Return (X, Y) of the center of cell containing provided text 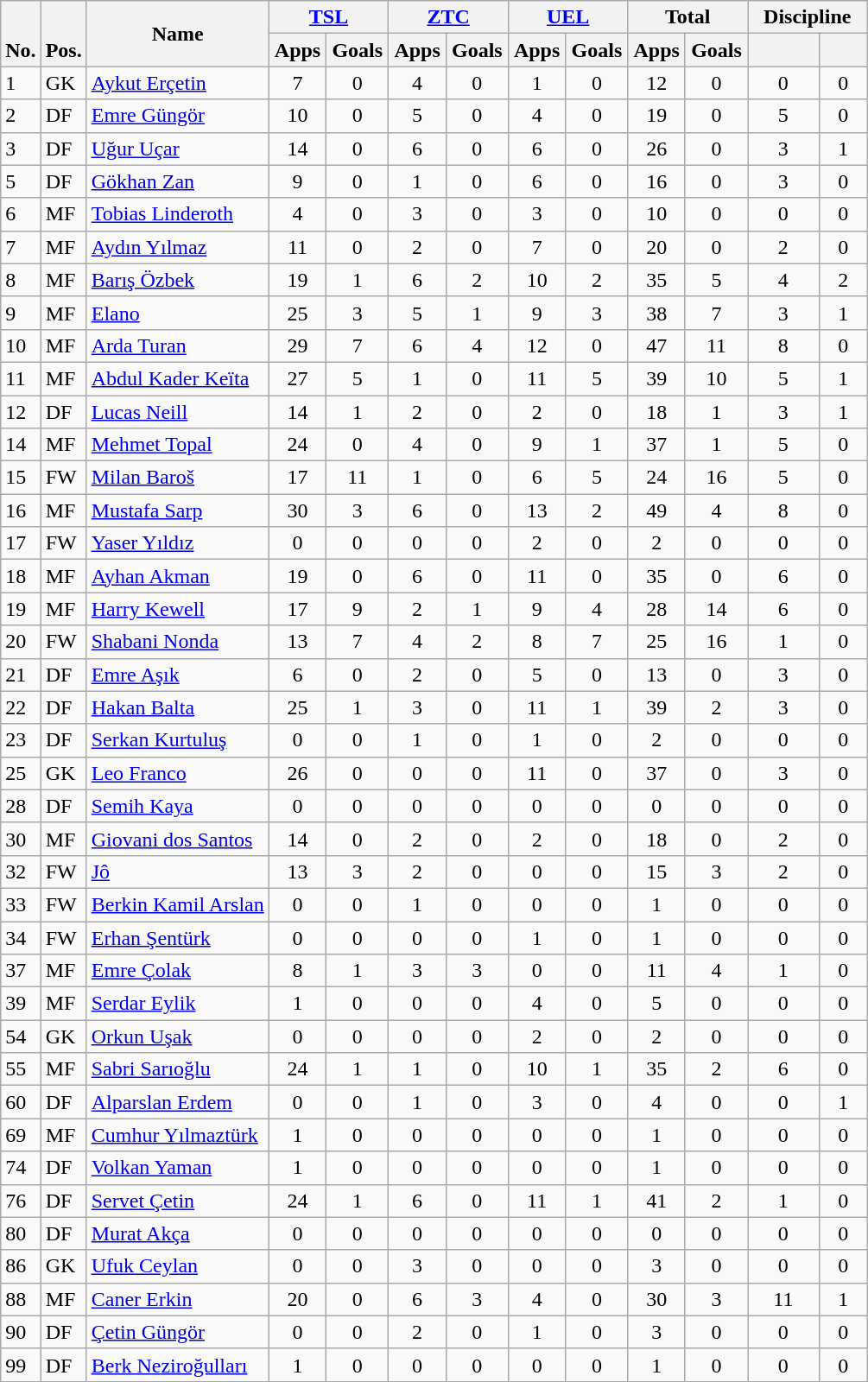
34 (21, 937)
Aydın Yılmaz (178, 247)
Uğur Uçar (178, 149)
Jô (178, 872)
74 (21, 1168)
Gökhan Zan (178, 181)
38 (656, 313)
Çetin Güngör (178, 1332)
Pos. (64, 34)
UEL (568, 17)
76 (21, 1201)
Orkun Uşak (178, 1036)
Elano (178, 313)
99 (21, 1365)
Sabri Sarıoğlu (178, 1069)
32 (21, 872)
80 (21, 1233)
Barış Özbek (178, 280)
Semih Kaya (178, 806)
Berkin Kamil Arslan (178, 904)
Erhan Şentürk (178, 937)
Shabani Nonda (178, 642)
Hakan Balta (178, 707)
Abdul Kader Keïta (178, 378)
Name (178, 34)
Harry Kewell (178, 609)
54 (21, 1036)
ZTC (449, 17)
Giovani dos Santos (178, 839)
Servet Çetin (178, 1201)
Lucas Neill (178, 412)
Milan Baroš (178, 478)
47 (656, 345)
27 (297, 378)
22 (21, 707)
Serdar Eylik (178, 1004)
Cumhur Yılmaztürk (178, 1135)
29 (297, 345)
TSL (328, 17)
Arda Turan (178, 345)
Discipline (808, 17)
23 (21, 740)
Serkan Kurtuluş (178, 740)
Emre Aşık (178, 675)
Emre Çolak (178, 971)
No. (21, 34)
Mustafa Sarp (178, 510)
49 (656, 510)
41 (656, 1201)
33 (21, 904)
Tobias Linderoth (178, 214)
Berk Neziroğulları (178, 1365)
Aykut Erçetin (178, 83)
60 (21, 1102)
Leo Franco (178, 773)
Volkan Yaman (178, 1168)
21 (21, 675)
90 (21, 1332)
Yaser Yıldız (178, 543)
Mehmet Topal (178, 445)
Total (687, 17)
Ayhan Akman (178, 576)
55 (21, 1069)
86 (21, 1266)
Murat Akça (178, 1233)
88 (21, 1299)
Caner Erkin (178, 1299)
Ufuk Ceylan (178, 1266)
Emre Güngör (178, 116)
69 (21, 1135)
Alparslan Erdem (178, 1102)
